Pinpoint the cell where the given text exists, returning its [x, y] midpoint coordinate. 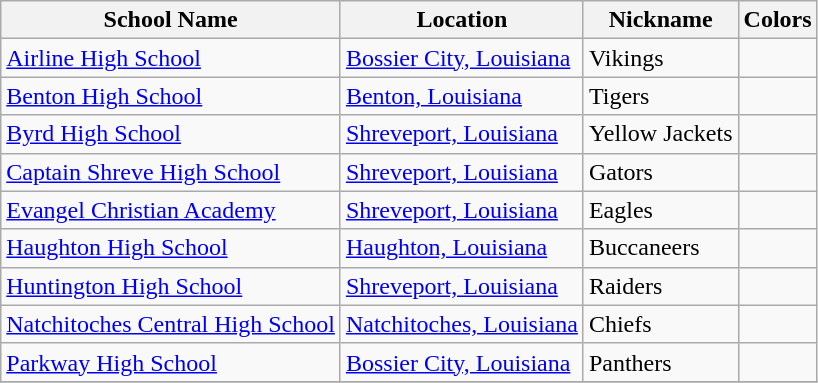
Natchitoches Central High School [171, 324]
Huntington High School [171, 286]
Nickname [660, 20]
Evangel Christian Academy [171, 210]
Benton High School [171, 96]
Buccaneers [660, 248]
Gators [660, 172]
Raiders [660, 286]
Colors [778, 20]
Eagles [660, 210]
Panthers [660, 362]
Haughton, Louisiana [462, 248]
Tigers [660, 96]
School Name [171, 20]
Chiefs [660, 324]
Airline High School [171, 58]
Natchitoches, Louisiana [462, 324]
Location [462, 20]
Parkway High School [171, 362]
Yellow Jackets [660, 134]
Benton, Louisiana [462, 96]
Captain Shreve High School [171, 172]
Byrd High School [171, 134]
Haughton High School [171, 248]
Vikings [660, 58]
